Return [x, y] of the center of cell containing provided text 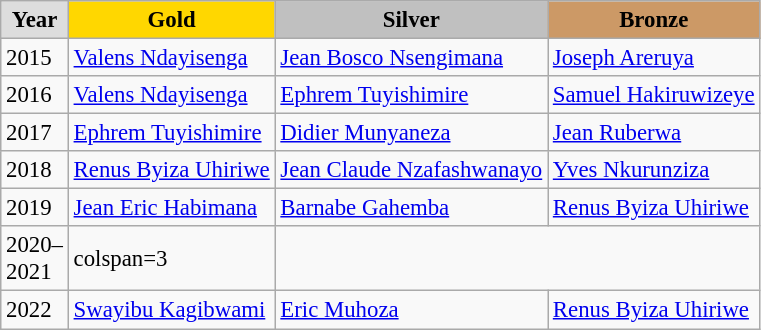
Year [35, 20]
2017 [35, 133]
2020–2021 [35, 258]
Jean Claude Nzafashwanayo [411, 170]
Silver [411, 20]
Jean Ruberwa [654, 133]
Yves Nkurunziza [654, 170]
Didier Munyaneza [411, 133]
2019 [35, 208]
Bronze [654, 20]
Joseph Areruya [654, 58]
Jean Eric Habimana [172, 208]
Jean Bosco Nsengimana [411, 58]
Swayibu Kagibwami [172, 310]
2018 [35, 170]
Eric Muhoza [411, 310]
Samuel Hakiruwizeye [654, 95]
2015 [35, 58]
Gold [172, 20]
colspan=3 [172, 258]
2016 [35, 95]
Barnabe Gahemba [411, 208]
2022 [35, 310]
